For the text-containing cell, return its midpoint in (X, Y) coordinate format. 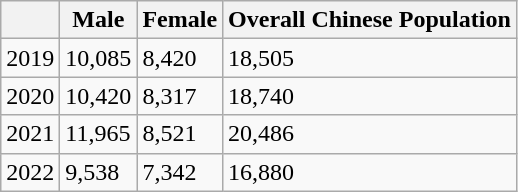
18,505 (370, 58)
8,420 (180, 58)
2022 (30, 172)
20,486 (370, 134)
2019 (30, 58)
9,538 (98, 172)
2020 (30, 96)
8,317 (180, 96)
2021 (30, 134)
Male (98, 20)
Female (180, 20)
11,965 (98, 134)
7,342 (180, 172)
18,740 (370, 96)
16,880 (370, 172)
10,420 (98, 96)
8,521 (180, 134)
Overall Chinese Population (370, 20)
10,085 (98, 58)
